Scan for the cell matching the given text and deliver its [x, y] coordinate at center. 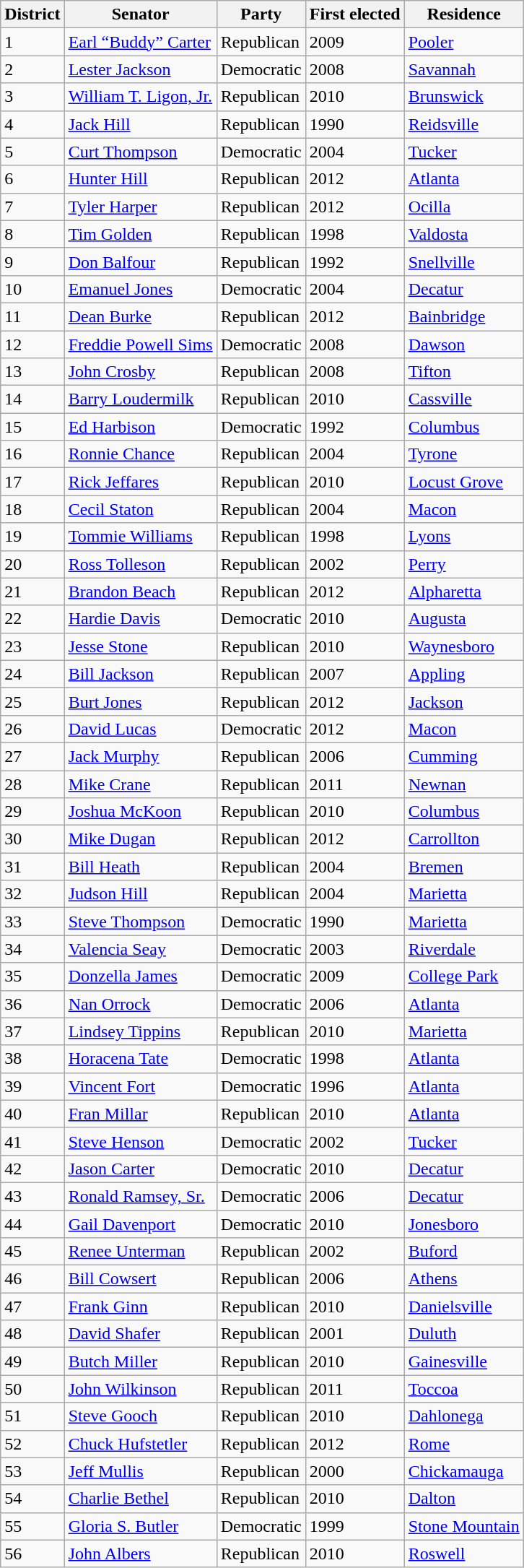
Ross Tolleson [140, 564]
Jack Murphy [140, 756]
College Park [463, 976]
Jonesboro [463, 1224]
Residence [463, 14]
First elected [355, 14]
Charlie Bethel [140, 1499]
Ed Harbison [140, 427]
13 [32, 372]
Butch Miller [140, 1361]
Carrollton [463, 839]
1 [32, 42]
Jason Carter [140, 1169]
2000 [355, 1471]
Savannah [463, 69]
Augusta [463, 619]
Stone Mountain [463, 1526]
Ocilla [463, 207]
Gail Davenport [140, 1224]
2007 [355, 674]
Roswell [463, 1554]
49 [32, 1361]
Alpharetta [463, 592]
Gloria S. Butler [140, 1526]
Rick Jeffares [140, 482]
53 [32, 1471]
Lester Jackson [140, 69]
Bill Heath [140, 867]
District [32, 14]
Barry Loudermilk [140, 399]
Bainbridge [463, 316]
50 [32, 1389]
Tifton [463, 372]
33 [32, 922]
Brunswick [463, 97]
30 [32, 839]
23 [32, 646]
35 [32, 976]
Bill Jackson [140, 674]
34 [32, 949]
Burt Jones [140, 701]
8 [32, 234]
Hardie Davis [140, 619]
Dalton [463, 1499]
John Wilkinson [140, 1389]
Tyler Harper [140, 207]
29 [32, 812]
Steve Thompson [140, 922]
28 [32, 784]
32 [32, 894]
19 [32, 537]
47 [32, 1307]
Mike Dugan [140, 839]
27 [32, 756]
6 [32, 179]
Dahlonega [463, 1416]
Bill Cowsert [140, 1279]
Jeff Mullis [140, 1471]
Tommie Williams [140, 537]
21 [32, 592]
Jackson [463, 701]
Locust Grove [463, 482]
Steve Gooch [140, 1416]
42 [32, 1169]
John Albers [140, 1554]
5 [32, 152]
20 [32, 564]
Vincent Fort [140, 1086]
Buford [463, 1252]
Rome [463, 1444]
Chickamauga [463, 1471]
Pooler [463, 42]
Tim Golden [140, 234]
Lyons [463, 537]
36 [32, 1004]
Hunter Hill [140, 179]
10 [32, 289]
Jesse Stone [140, 646]
Don Balfour [140, 261]
Waynesboro [463, 646]
William T. Ligon, Jr. [140, 97]
David Lucas [140, 729]
11 [32, 316]
52 [32, 1444]
Party [261, 14]
56 [32, 1554]
Newnan [463, 784]
39 [32, 1086]
38 [32, 1059]
Toccoa [463, 1389]
37 [32, 1031]
7 [32, 207]
Fran Millar [140, 1114]
Riverdale [463, 949]
9 [32, 261]
55 [32, 1526]
Mike Crane [140, 784]
John Crosby [140, 372]
54 [32, 1499]
1999 [355, 1526]
Gainesville [463, 1361]
Dean Burke [140, 316]
Jack Hill [140, 124]
Renee Unterman [140, 1252]
Steve Henson [140, 1141]
Reidsville [463, 124]
41 [32, 1141]
Valdosta [463, 234]
25 [32, 701]
31 [32, 867]
Duluth [463, 1334]
Danielsville [463, 1307]
Brandon Beach [140, 592]
51 [32, 1416]
Cassville [463, 399]
48 [32, 1334]
24 [32, 674]
3 [32, 97]
Horacena Tate [140, 1059]
Snellville [463, 261]
4 [32, 124]
2003 [355, 949]
16 [32, 454]
Dawson [463, 345]
Chuck Hufstetler [140, 1444]
Curt Thompson [140, 152]
17 [32, 482]
45 [32, 1252]
12 [32, 345]
Athens [463, 1279]
22 [32, 619]
Bremen [463, 867]
18 [32, 509]
1996 [355, 1086]
15 [32, 427]
Freddie Powell Sims [140, 345]
2001 [355, 1334]
Perry [463, 564]
Earl “Buddy” Carter [140, 42]
Lindsey Tippins [140, 1031]
Appling [463, 674]
26 [32, 729]
40 [32, 1114]
Frank Ginn [140, 1307]
14 [32, 399]
Judson Hill [140, 894]
Emanuel Jones [140, 289]
Donzella James [140, 976]
44 [32, 1224]
Tyrone [463, 454]
Senator [140, 14]
Ronald Ramsey, Sr. [140, 1196]
Cecil Staton [140, 509]
Ronnie Chance [140, 454]
David Shafer [140, 1334]
Valencia Seay [140, 949]
Nan Orrock [140, 1004]
Cumming [463, 756]
46 [32, 1279]
2 [32, 69]
43 [32, 1196]
Joshua McKoon [140, 812]
